For the text-containing cell, return its midpoint in (x, y) coordinate format. 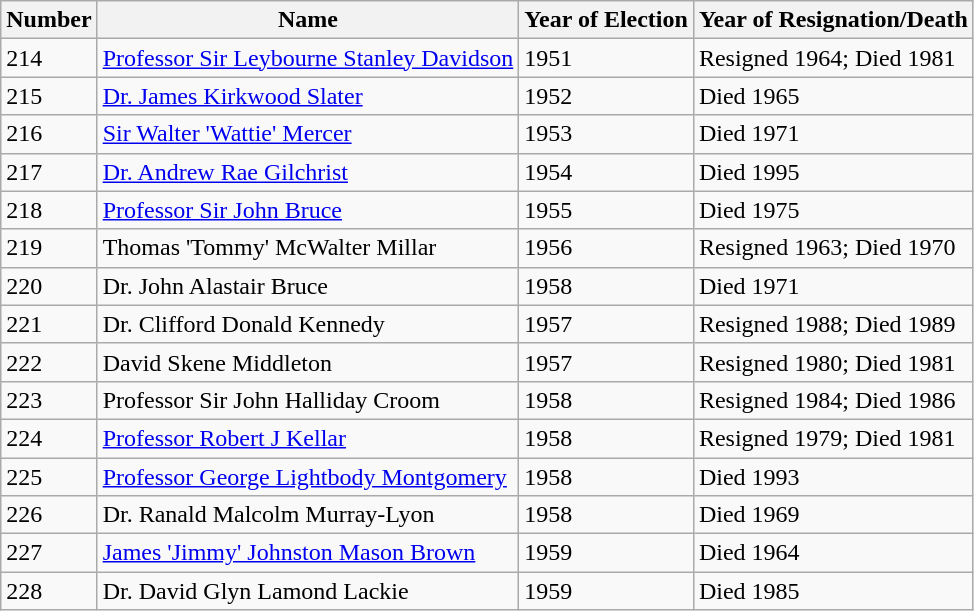
Dr. John Alastair Bruce (308, 286)
Resigned 1963; Died 1970 (833, 248)
Dr. Clifford Donald Kennedy (308, 324)
Professor Sir John Bruce (308, 210)
Died 1964 (833, 553)
Dr. Andrew Rae Gilchrist (308, 172)
228 (49, 591)
1952 (606, 96)
1951 (606, 58)
Sir Walter 'Wattie' Mercer (308, 134)
1955 (606, 210)
Died 1969 (833, 515)
221 (49, 324)
224 (49, 438)
Resigned 1984; Died 1986 (833, 400)
Professor Sir Leybourne Stanley Davidson (308, 58)
Died 1993 (833, 477)
Year of Election (606, 20)
217 (49, 172)
Dr. Ranald Malcolm Murray-Lyon (308, 515)
David Skene Middleton (308, 362)
Dr. David Glyn Lamond Lackie (308, 591)
226 (49, 515)
219 (49, 248)
216 (49, 134)
James 'Jimmy' Johnston Mason Brown (308, 553)
Professor Robert J Kellar (308, 438)
Year of Resignation/Death (833, 20)
227 (49, 553)
215 (49, 96)
Died 1985 (833, 591)
Professor Sir John Halliday Croom (308, 400)
214 (49, 58)
Died 1975 (833, 210)
Resigned 1979; Died 1981 (833, 438)
223 (49, 400)
Died 1965 (833, 96)
Resigned 1964; Died 1981 (833, 58)
Professor George Lightbody Montgomery (308, 477)
Thomas 'Tommy' McWalter Millar (308, 248)
Resigned 1988; Died 1989 (833, 324)
Name (308, 20)
220 (49, 286)
225 (49, 477)
222 (49, 362)
1953 (606, 134)
218 (49, 210)
Number (49, 20)
1956 (606, 248)
1954 (606, 172)
Resigned 1980; Died 1981 (833, 362)
Dr. James Kirkwood Slater (308, 96)
Died 1995 (833, 172)
